Return [x, y] of the center of cell containing provided text 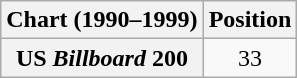
Position [250, 20]
33 [250, 58]
Chart (1990–1999) [102, 20]
US Billboard 200 [102, 58]
